Detect which cell encompasses the target text, then output its [X, Y] center coordinate. 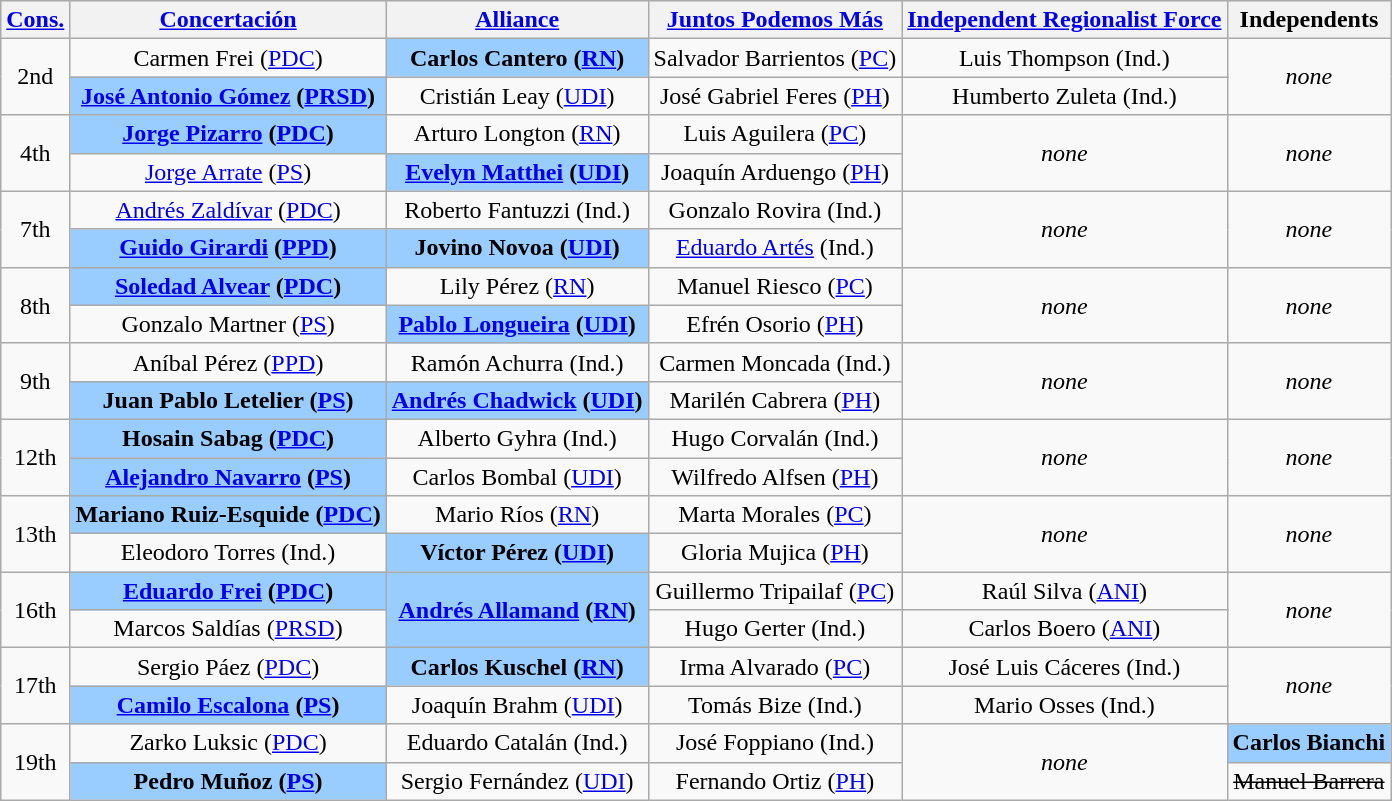
Juan Pablo Letelier (PS) [228, 400]
Humberto Zuleta (Ind.) [1064, 96]
Independents [1309, 20]
Marilén Cabrera (PH) [775, 400]
Jorge Arrate (PS) [228, 172]
Camilo Escalona (PS) [228, 705]
Joaquín Arduengo (PH) [775, 172]
Guillermo Tripailaf (PC) [775, 591]
Carlos Bombal (UDI) [517, 477]
Carlos Kuschel (RN) [517, 667]
Fernando Ortiz (PH) [775, 781]
8th [36, 305]
Jovino Novoa (UDI) [517, 248]
Luis Thompson (Ind.) [1064, 58]
Alliance [517, 20]
Gonzalo Rovira (Ind.) [775, 210]
Alberto Gyhra (Ind.) [517, 438]
Tomás Bize (Ind.) [775, 705]
17th [36, 686]
13th [36, 534]
Joaquín Brahm (UDI) [517, 705]
Cons. [36, 20]
Roberto Fantuzzi (Ind.) [517, 210]
Andrés Allamand (RN) [517, 610]
Eduardo Frei (PDC) [228, 591]
Eduardo Artés (Ind.) [775, 248]
Hugo Gerter (Ind.) [775, 629]
4th [36, 153]
Carmen Frei (PDC) [228, 58]
Salvador Barrientos (PC) [775, 58]
Jorge Pizarro (PDC) [228, 134]
Lily Pérez (RN) [517, 286]
Evelyn Matthei (UDI) [517, 172]
Carmen Moncada (Ind.) [775, 362]
Mariano Ruiz-Esquide (PDC) [228, 515]
Guido Girardi (PPD) [228, 248]
Aníbal Pérez (PPD) [228, 362]
Ramón Achurra (Ind.) [517, 362]
Carlos Boero (ANI) [1064, 629]
Andrés Chadwick (UDI) [517, 400]
12th [36, 457]
Sergio Fernández (UDI) [517, 781]
Eleodoro Torres (Ind.) [228, 553]
2nd [36, 77]
Mario Ríos (RN) [517, 515]
Wilfredo Alfsen (PH) [775, 477]
Víctor Pérez (UDI) [517, 553]
Pedro Muñoz (PS) [228, 781]
Andrés Zaldívar (PDC) [228, 210]
Irma Alvarado (PC) [775, 667]
José Antonio Gómez (PRSD) [228, 96]
Zarko Luksic (PDC) [228, 743]
19th [36, 762]
José Luis Cáceres (Ind.) [1064, 667]
Cristián Leay (UDI) [517, 96]
Manuel Barrera [1309, 781]
Gloria Mujica (PH) [775, 553]
Carlos Cantero (RN) [517, 58]
Juntos Podemos Más [775, 20]
Soledad Alvear (PDC) [228, 286]
7th [36, 229]
Manuel Riesco (PC) [775, 286]
Marta Morales (PC) [775, 515]
Hugo Corvalán (Ind.) [775, 438]
José Gabriel Feres (PH) [775, 96]
Sergio Páez (PDC) [228, 667]
16th [36, 610]
Eduardo Catalán (Ind.) [517, 743]
9th [36, 381]
Pablo Longueira (UDI) [517, 324]
Arturo Longton (RN) [517, 134]
Raúl Silva (ANI) [1064, 591]
Concertación [228, 20]
Efrén Osorio (PH) [775, 324]
Carlos Bianchi [1309, 743]
Mario Osses (Ind.) [1064, 705]
Marcos Saldías (PRSD) [228, 629]
Gonzalo Martner (PS) [228, 324]
José Foppiano (Ind.) [775, 743]
Luis Aguilera (PC) [775, 134]
Alejandro Navarro (PS) [228, 477]
Hosain Sabag (PDC) [228, 438]
Independent Regionalist Force [1064, 20]
